Output the [x, y] coordinate of the center of the cell containing the given text.  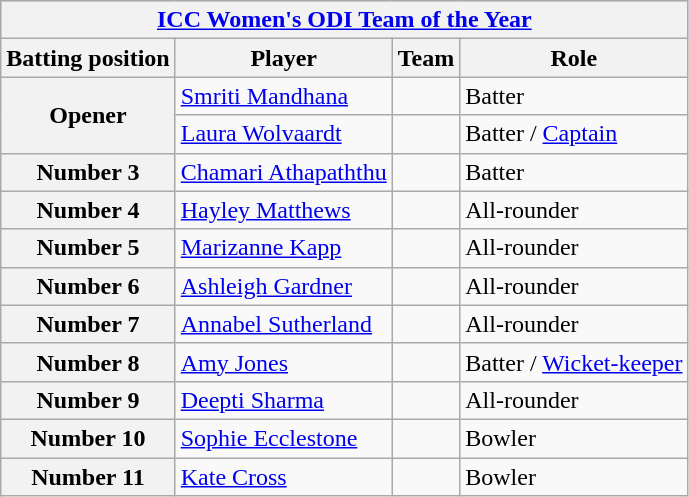
Player [284, 58]
Sophie Ecclestone [284, 438]
Laura Wolvaardt [284, 134]
Batting position [88, 58]
Deepti Sharma [284, 400]
Chamari Athapaththu [284, 172]
Number 3 [88, 172]
Team [426, 58]
Hayley Matthews [284, 210]
Batter / Wicket-keeper [574, 362]
Ashleigh Gardner [284, 286]
Number 11 [88, 477]
Number 7 [88, 324]
Role [574, 58]
Number 6 [88, 286]
ICC Women's ODI Team of the Year [344, 20]
Annabel Sutherland [284, 324]
Batter / Captain [574, 134]
Marizanne Kapp [284, 248]
Number 9 [88, 400]
Kate Cross [284, 477]
Amy Jones [284, 362]
Number 10 [88, 438]
Number 4 [88, 210]
Smriti Mandhana [284, 96]
Number 8 [88, 362]
Opener [88, 115]
Number 5 [88, 248]
